Return the [X, Y] coordinate for the center point of the cell that contains the specified text.  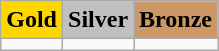
Silver [98, 20]
Bronze [176, 20]
Gold [32, 20]
